For the text-containing cell, return its midpoint in [X, Y] coordinate format. 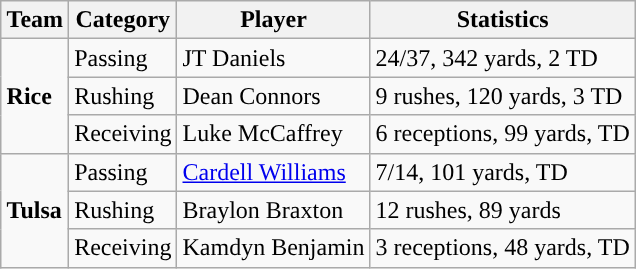
3 receptions, 48 yards, TD [502, 248]
24/37, 342 yards, 2 TD [502, 58]
Rice [35, 96]
Cardell Williams [274, 172]
Player [274, 20]
Tulsa [35, 210]
Category [123, 20]
6 receptions, 99 yards, TD [502, 134]
7/14, 101 yards, TD [502, 172]
Braylon Braxton [274, 210]
JT Daniels [274, 58]
Statistics [502, 20]
Luke McCaffrey [274, 134]
9 rushes, 120 yards, 3 TD [502, 96]
Dean Connors [274, 96]
12 rushes, 89 yards [502, 210]
Team [35, 20]
Kamdyn Benjamin [274, 248]
